Pinpoint the cell where the given text exists, returning its [X, Y] midpoint coordinate. 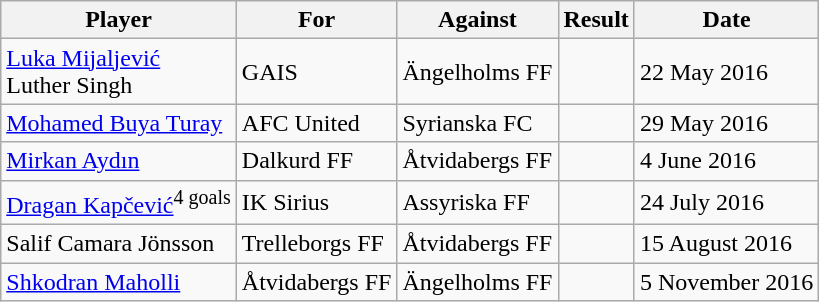
Against [478, 20]
5 November 2016 [726, 282]
Dalkurd FF [316, 161]
Trelleborgs FF [316, 244]
Shkodran Maholli [119, 282]
Mohamed Buya Turay [119, 123]
Syrianska FC [478, 123]
24 July 2016 [726, 202]
Assyriska FF [478, 202]
15 August 2016 [726, 244]
Salif Camara Jönsson [119, 244]
Player [119, 20]
4 June 2016 [726, 161]
Mirkan Aydın [119, 161]
Dragan Kapčević4 goals [119, 202]
AFC United [316, 123]
GAIS [316, 72]
22 May 2016 [726, 72]
29 May 2016 [726, 123]
Date [726, 20]
For [316, 20]
Result [596, 20]
IK Sirius [316, 202]
Luka Mijaljević Luther Singh [119, 72]
